Extract the (x, y) coordinate from the center of the cell holding the provided text.  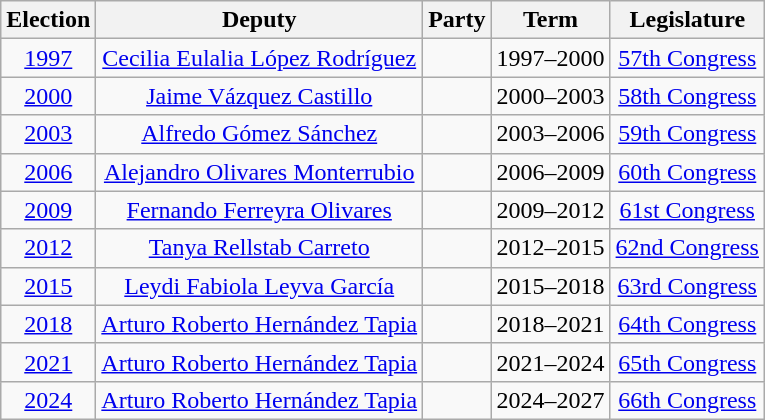
2009 (48, 210)
65th Congress (687, 362)
66th Congress (687, 400)
2012 (48, 248)
Term (550, 20)
1997–2000 (550, 58)
1997 (48, 58)
2018 (48, 324)
2015–2018 (550, 286)
2003 (48, 134)
2000–2003 (550, 96)
Alejandro Olivares Monterrubio (260, 172)
Leydi Fabiola Leyva García (260, 286)
2009–2012 (550, 210)
2012–2015 (550, 248)
Cecilia Eulalia López Rodríguez (260, 58)
2006–2009 (550, 172)
61st Congress (687, 210)
62nd Congress (687, 248)
Alfredo Gómez Sánchez (260, 134)
Fernando Ferreyra Olivares (260, 210)
64th Congress (687, 324)
2015 (48, 286)
2021–2024 (550, 362)
2003–2006 (550, 134)
Election (48, 20)
Deputy (260, 20)
58th Congress (687, 96)
2018–2021 (550, 324)
2021 (48, 362)
Jaime Vázquez Castillo (260, 96)
57th Congress (687, 58)
60th Congress (687, 172)
Party (457, 20)
2024 (48, 400)
Tanya Rellstab Carreto (260, 248)
2024–2027 (550, 400)
59th Congress (687, 134)
2006 (48, 172)
Legislature (687, 20)
63rd Congress (687, 286)
2000 (48, 96)
